Locate the cell with the specified text and output its [x, y] center coordinate. 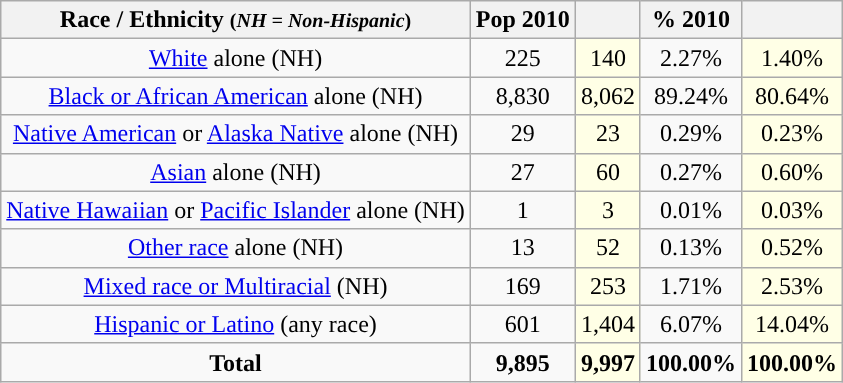
225 [522, 58]
14.04% [792, 324]
3 [608, 210]
140 [608, 58]
13 [522, 248]
2.53% [792, 286]
% 2010 [690, 20]
6.07% [690, 324]
1,404 [608, 324]
2.27% [690, 58]
9,895 [522, 362]
1 [522, 210]
0.29% [690, 134]
52 [608, 248]
253 [608, 286]
169 [522, 286]
60 [608, 172]
1.40% [792, 58]
Total [236, 362]
Native American or Alaska Native alone (NH) [236, 134]
89.24% [690, 96]
0.01% [690, 210]
0.52% [792, 248]
9,997 [608, 362]
White alone (NH) [236, 58]
0.27% [690, 172]
29 [522, 134]
0.03% [792, 210]
Pop 2010 [522, 20]
8,830 [522, 96]
27 [522, 172]
1.71% [690, 286]
23 [608, 134]
Native Hawaiian or Pacific Islander alone (NH) [236, 210]
Mixed race or Multiracial (NH) [236, 286]
8,062 [608, 96]
0.23% [792, 134]
601 [522, 324]
Hispanic or Latino (any race) [236, 324]
Race / Ethnicity (NH = Non-Hispanic) [236, 20]
80.64% [792, 96]
Other race alone (NH) [236, 248]
Black or African American alone (NH) [236, 96]
0.60% [792, 172]
Asian alone (NH) [236, 172]
0.13% [690, 248]
